Output the [x, y] coordinate of the center of the cell containing the given text.  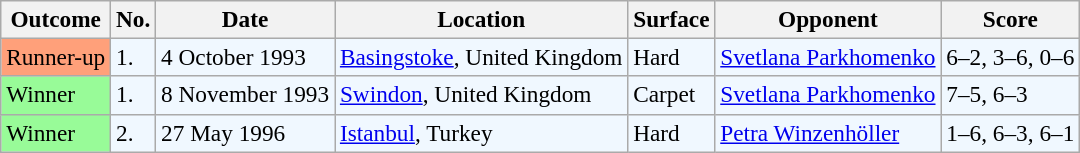
Basingstoke, United Kingdom [482, 57]
Score [1010, 19]
Outcome [56, 19]
No. [134, 19]
Swindon, United Kingdom [482, 95]
Carpet [672, 95]
7–5, 6–3 [1010, 95]
Petra Winzenhöller [828, 133]
27 May 1996 [246, 133]
Date [246, 19]
1–6, 6–3, 6–1 [1010, 133]
6–2, 3–6, 0–6 [1010, 57]
4 October 1993 [246, 57]
Istanbul, Turkey [482, 133]
Surface [672, 19]
Opponent [828, 19]
8 November 1993 [246, 95]
2. [134, 133]
Location [482, 19]
Runner-up [56, 57]
